Return [X, Y] of the center of cell containing provided text 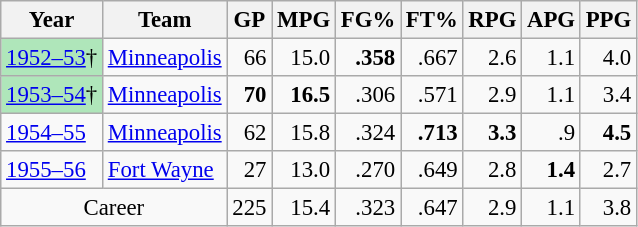
1954–55 [52, 133]
GP [250, 20]
.324 [368, 133]
.306 [368, 95]
FG% [368, 20]
RPG [492, 20]
4.0 [608, 58]
1.4 [552, 170]
FT% [432, 20]
.647 [432, 208]
3.4 [608, 95]
70 [250, 95]
.571 [432, 95]
.358 [368, 58]
1953–54† [52, 95]
66 [250, 58]
.649 [432, 170]
13.0 [304, 170]
MPG [304, 20]
Year [52, 20]
Fort Wayne [164, 170]
.713 [432, 133]
2.7 [608, 170]
27 [250, 170]
16.5 [304, 95]
.323 [368, 208]
1955–56 [52, 170]
3.8 [608, 208]
.9 [552, 133]
2.8 [492, 170]
APG [552, 20]
3.3 [492, 133]
15.8 [304, 133]
4.5 [608, 133]
.667 [432, 58]
15.0 [304, 58]
.270 [368, 170]
Career [114, 208]
62 [250, 133]
1952–53† [52, 58]
15.4 [304, 208]
225 [250, 208]
2.6 [492, 58]
Team [164, 20]
PPG [608, 20]
